Return (X, Y) of the center of cell containing provided text 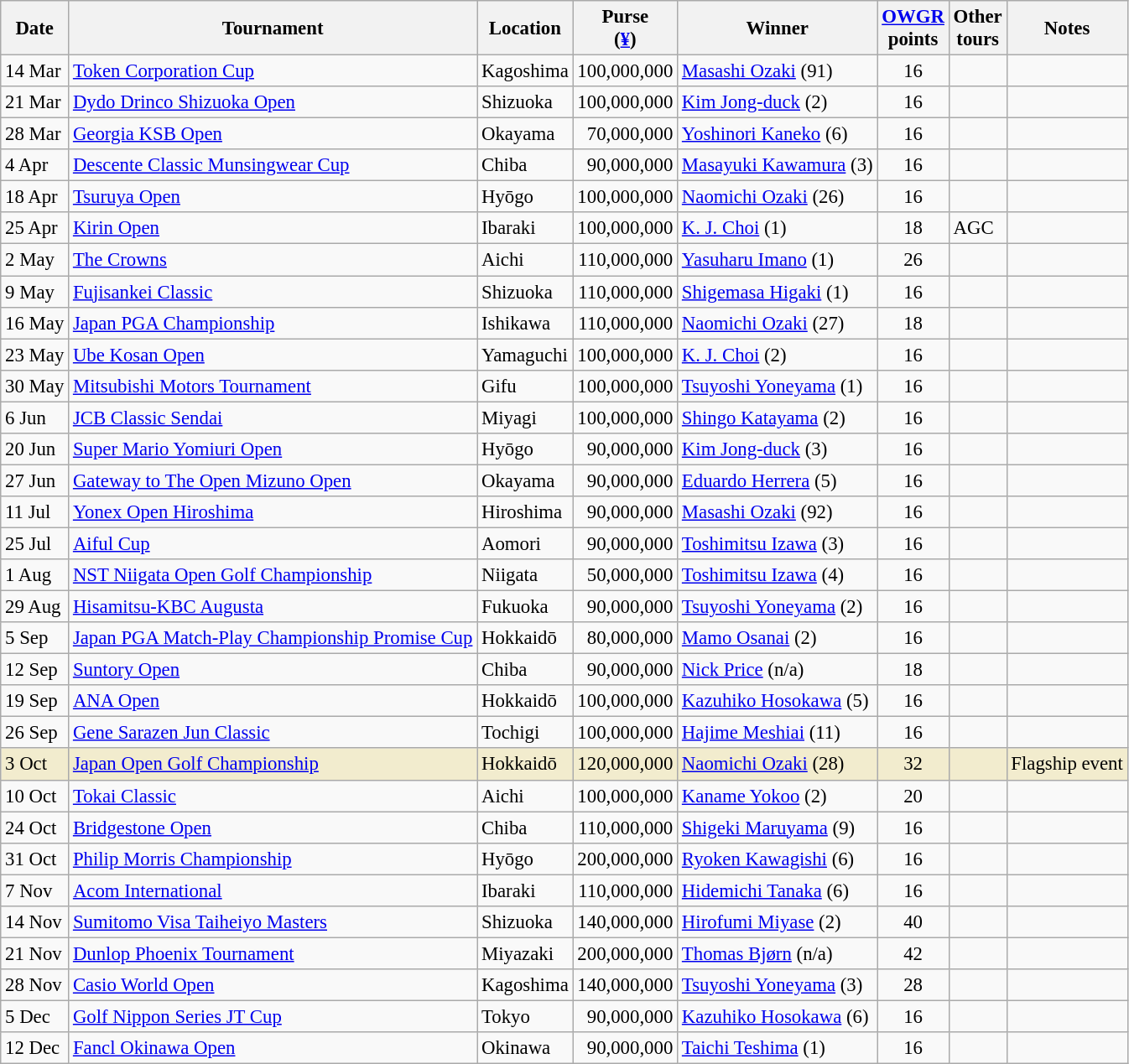
Japan PGA Championship (273, 323)
Winner (778, 29)
Tsuyoshi Yoneyama (3) (778, 985)
Miyagi (525, 418)
Shingo Katayama (2) (778, 418)
Gateway to The Open Mizuno Open (273, 480)
14 Nov (35, 922)
Descente Classic Munsingwear Cup (273, 165)
Aiful Cup (273, 543)
1 Aug (35, 575)
27 Jun (35, 480)
K. J. Choi (2) (778, 355)
Bridgestone Open (273, 828)
42 (913, 953)
Tokai Classic (273, 796)
20 Jun (35, 449)
AGC (978, 229)
31 Oct (35, 859)
Masashi Ozaki (92) (778, 512)
2 May (35, 260)
23 May (35, 355)
Eduardo Herrera (5) (778, 480)
Miyazaki (525, 953)
Shigeki Maruyama (9) (778, 828)
28 Mar (35, 134)
28 Nov (35, 985)
70,000,000 (625, 134)
Nick Price (n/a) (778, 670)
Ryoken Kawagishi (6) (778, 859)
Fujisankei Classic (273, 292)
Tsuyoshi Yoneyama (2) (778, 607)
K. J. Choi (1) (778, 229)
Tsuyoshi Yoneyama (1) (778, 386)
Yonex Open Hiroshima (273, 512)
Shigemasa Higaki (1) (778, 292)
The Crowns (273, 260)
Masayuki Kawamura (3) (778, 165)
10 Oct (35, 796)
16 May (35, 323)
80,000,000 (625, 638)
Kaname Yokoo (2) (778, 796)
Hajime Meshiai (11) (778, 733)
Tochigi (525, 733)
Philip Morris Championship (273, 859)
Yoshinori Kaneko (6) (778, 134)
30 May (35, 386)
Dunlop Phoenix Tournament (273, 953)
Golf Nippon Series JT Cup (273, 1016)
Tsuruya Open (273, 197)
Kazuhiko Hosokawa (6) (778, 1016)
12 Dec (35, 1048)
Aomori (525, 543)
Acom International (273, 890)
Fancl Okinawa Open (273, 1048)
Sumitomo Visa Taiheiyo Masters (273, 922)
Toshimitsu Izawa (3) (778, 543)
Hisamitsu-KBC Augusta (273, 607)
Flagship event (1067, 765)
Naomichi Ozaki (26) (778, 197)
Purse(¥) (625, 29)
5 Sep (35, 638)
Date (35, 29)
Masashi Ozaki (91) (778, 71)
11 Jul (35, 512)
Dydo Drinco Shizuoka Open (273, 102)
Gene Sarazen Jun Classic (273, 733)
5 Dec (35, 1016)
4 Apr (35, 165)
Japan Open Golf Championship (273, 765)
Othertours (978, 29)
Casio World Open (273, 985)
32 (913, 765)
28 (913, 985)
26 Sep (35, 733)
120,000,000 (625, 765)
6 Jun (35, 418)
ANA Open (273, 701)
Tournament (273, 29)
Thomas Bjørn (n/a) (778, 953)
25 Apr (35, 229)
26 (913, 260)
Yasuharu Imano (1) (778, 260)
Hiroshima (525, 512)
Super Mario Yomiuri Open (273, 449)
7 Nov (35, 890)
Japan PGA Match-Play Championship Promise Cup (273, 638)
25 Jul (35, 543)
Notes (1067, 29)
JCB Classic Sendai (273, 418)
Tokyo (525, 1016)
Gifu (525, 386)
3 Oct (35, 765)
24 Oct (35, 828)
Ube Kosan Open (273, 355)
50,000,000 (625, 575)
Naomichi Ozaki (27) (778, 323)
Georgia KSB Open (273, 134)
9 May (35, 292)
20 (913, 796)
29 Aug (35, 607)
40 (913, 922)
Ishikawa (525, 323)
Mamo Osanai (2) (778, 638)
Location (525, 29)
Kim Jong-duck (2) (778, 102)
14 Mar (35, 71)
Kirin Open (273, 229)
OWGRpoints (913, 29)
12 Sep (35, 670)
21 Mar (35, 102)
Yamaguchi (525, 355)
Hidemichi Tanaka (6) (778, 890)
Token Corporation Cup (273, 71)
18 Apr (35, 197)
Kazuhiko Hosokawa (5) (778, 701)
21 Nov (35, 953)
Kim Jong-duck (3) (778, 449)
19 Sep (35, 701)
Mitsubishi Motors Tournament (273, 386)
Naomichi Ozaki (28) (778, 765)
Toshimitsu Izawa (4) (778, 575)
Fukuoka (525, 607)
Taichi Teshima (1) (778, 1048)
NST Niigata Open Golf Championship (273, 575)
Hirofumi Miyase (2) (778, 922)
Suntory Open (273, 670)
Niigata (525, 575)
Okinawa (525, 1048)
